Locate the cell with the specified text and output its [X, Y] center coordinate. 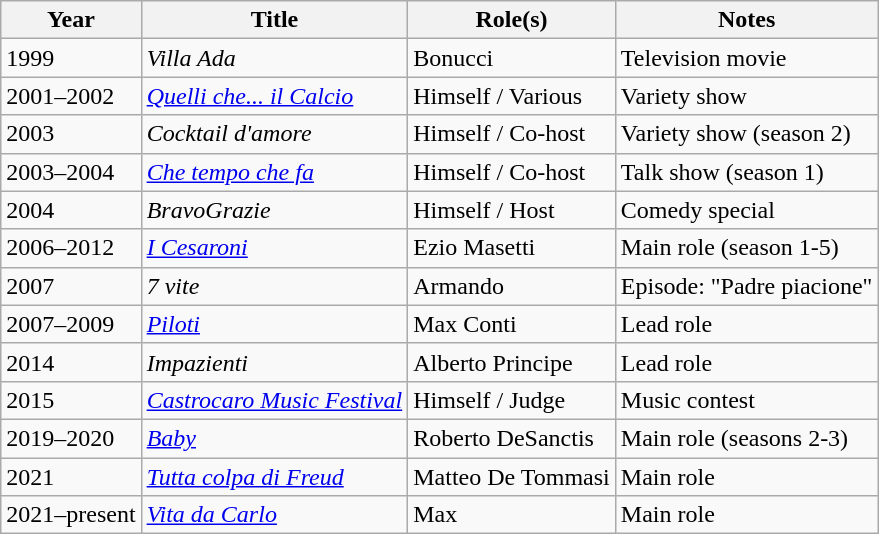
Himself / Judge [512, 400]
Himself / Host [512, 210]
Bonucci [512, 58]
Alberto Principe [512, 362]
Matteo De Tommasi [512, 477]
Himself / Various [512, 96]
Max Conti [512, 324]
Roberto DeSanctis [512, 438]
1999 [71, 58]
2004 [71, 210]
Talk show (season 1) [746, 172]
Variety show [746, 96]
Music contest [746, 400]
Title [274, 20]
Max [512, 515]
Variety show (season 2) [746, 134]
Che tempo che fa [274, 172]
2006–2012 [71, 248]
Castrocaro Music Festival [274, 400]
Notes [746, 20]
Tutta colpa di Freud [274, 477]
2001–2002 [71, 96]
Ezio Masetti [512, 248]
Episode: "Padre piacione" [746, 286]
Cocktail d'amore [274, 134]
2015 [71, 400]
Main role (seasons 2-3) [746, 438]
2021 [71, 477]
I Cesaroni [274, 248]
Armando [512, 286]
Year [71, 20]
Main role (season 1-5) [746, 248]
Baby [274, 438]
Villa Ada [274, 58]
Vita da Carlo [274, 515]
Impazienti [274, 362]
2014 [71, 362]
2003–2004 [71, 172]
2019–2020 [71, 438]
Television movie [746, 58]
Piloti [274, 324]
Quelli che... il Calcio [274, 96]
7 vite [274, 286]
2007–2009 [71, 324]
BravoGrazie [274, 210]
2007 [71, 286]
2003 [71, 134]
Comedy special [746, 210]
2021–present [71, 515]
Role(s) [512, 20]
